From the cell containing the given text, extract its center point as [X, Y] coordinate. 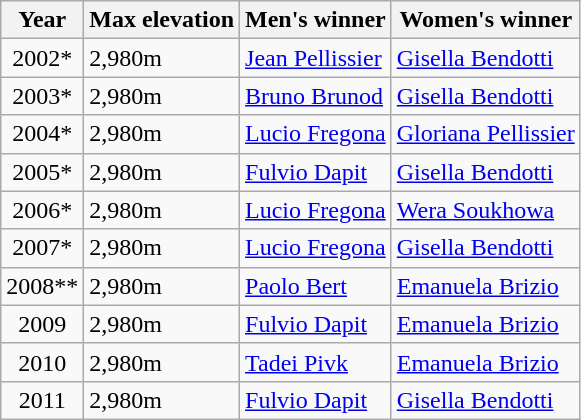
Jean Pellissier [316, 58]
Bruno Brunod [316, 96]
2004* [42, 134]
2005* [42, 172]
2009 [42, 324]
Gloriana Pellissier [486, 134]
2007* [42, 248]
2011 [42, 400]
2010 [42, 362]
Wera Soukhowa [486, 210]
2003* [42, 96]
Paolo Bert [316, 286]
Women's winner [486, 20]
2002* [42, 58]
Tadei Pivk [316, 362]
2006* [42, 210]
Year [42, 20]
2008** [42, 286]
Max elevation [162, 20]
Men's winner [316, 20]
